Search for the cell housing the specified text and yield its (x, y) center coordinate. 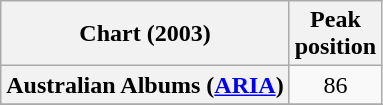
Chart (2003) (145, 34)
Australian Albums (ARIA) (145, 85)
Peakposition (335, 34)
86 (335, 85)
